Detect which cell encompasses the target text, then output its (X, Y) center coordinate. 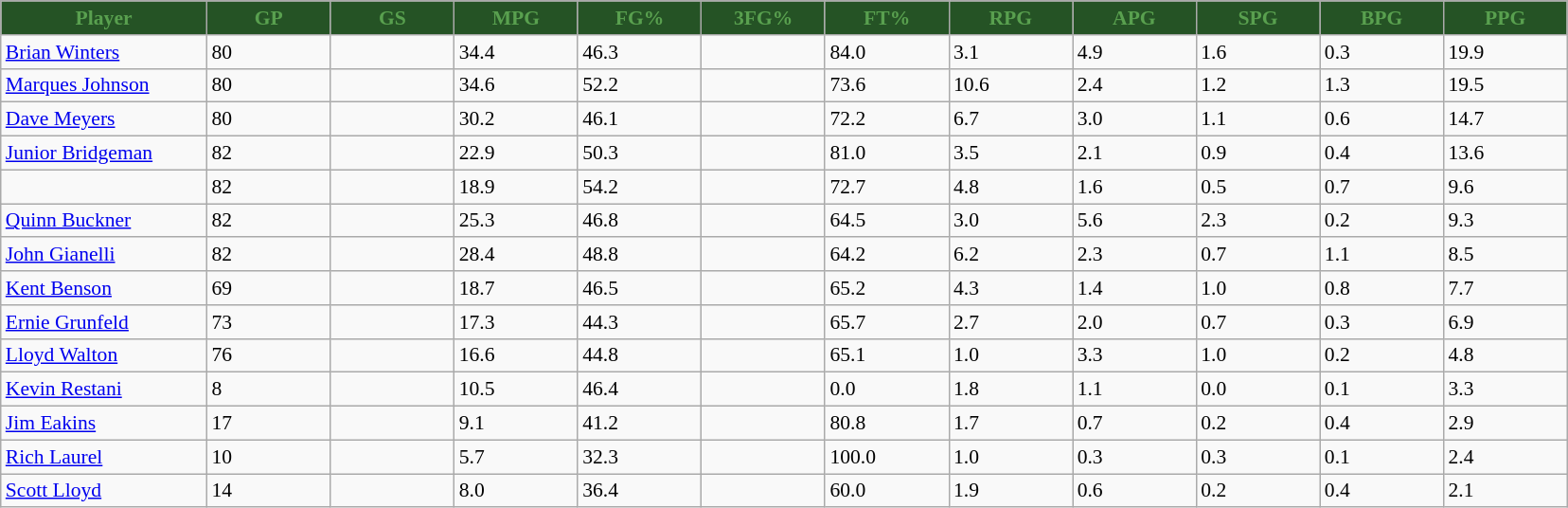
9.6 (1506, 187)
100.0 (886, 457)
36.4 (640, 491)
72.7 (886, 187)
65.2 (886, 288)
Ernie Grunfeld (104, 322)
1.4 (1134, 288)
46.5 (640, 288)
1.8 (1011, 390)
48.8 (640, 255)
2.0 (1134, 322)
1.2 (1257, 85)
50.3 (640, 154)
4.9 (1134, 52)
4.3 (1011, 288)
10.5 (517, 390)
2.7 (1011, 322)
5.7 (517, 457)
BPG (1382, 18)
Dave Meyers (104, 119)
25.3 (517, 221)
10.6 (1011, 85)
GP (269, 18)
84.0 (886, 52)
30.2 (517, 119)
Marques Johnson (104, 85)
19.5 (1506, 85)
72.2 (886, 119)
0.9 (1257, 154)
80.8 (886, 424)
46.3 (640, 52)
6.9 (1506, 322)
18.9 (517, 187)
GS (392, 18)
17 (269, 424)
14 (269, 491)
MPG (517, 18)
73.6 (886, 85)
8.0 (517, 491)
Scott Lloyd (104, 491)
16.6 (517, 355)
3FG% (763, 18)
73 (269, 322)
Quinn Buckner (104, 221)
46.8 (640, 221)
13.6 (1506, 154)
Jim Eakins (104, 424)
6.2 (1011, 255)
64.5 (886, 221)
FG% (640, 18)
1.7 (1011, 424)
60.0 (886, 491)
10 (269, 457)
14.7 (1506, 119)
PPG (1506, 18)
44.3 (640, 322)
1.9 (1011, 491)
18.7 (517, 288)
5.6 (1134, 221)
Kent Benson (104, 288)
7.7 (1506, 288)
81.0 (886, 154)
2.9 (1506, 424)
54.2 (640, 187)
9.1 (517, 424)
3.5 (1011, 154)
Lloyd Walton (104, 355)
32.3 (640, 457)
69 (269, 288)
44.8 (640, 355)
52.2 (640, 85)
41.2 (640, 424)
Junior Bridgeman (104, 154)
RPG (1011, 18)
Kevin Restani (104, 390)
76 (269, 355)
9.3 (1506, 221)
34.4 (517, 52)
APG (1134, 18)
65.7 (886, 322)
John Gianelli (104, 255)
Brian Winters (104, 52)
19.9 (1506, 52)
22.9 (517, 154)
17.3 (517, 322)
SPG (1257, 18)
Player (104, 18)
28.4 (517, 255)
FT% (886, 18)
34.6 (517, 85)
64.2 (886, 255)
6.7 (1011, 119)
46.1 (640, 119)
46.4 (640, 390)
0.8 (1382, 288)
Rich Laurel (104, 457)
0.5 (1257, 187)
8 (269, 390)
65.1 (886, 355)
8.5 (1506, 255)
1.3 (1382, 85)
3.1 (1011, 52)
